For the text-containing cell, return its midpoint in [x, y] coordinate format. 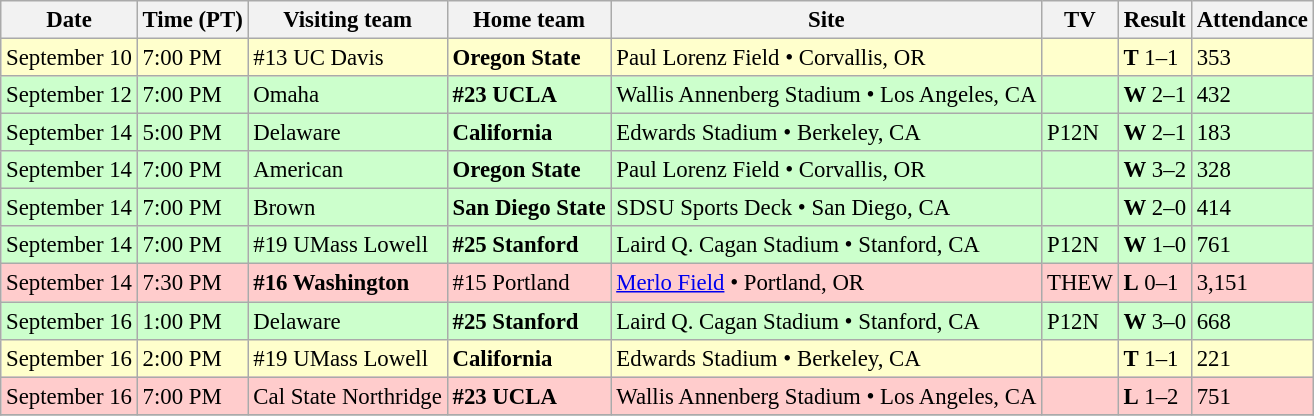
SDSU Sports Deck • San Diego, CA [826, 208]
Attendance [1252, 20]
668 [1252, 321]
September 12 [69, 95]
W 1–0 [1154, 245]
Brown [348, 208]
2:00 PM [192, 358]
Home team [529, 20]
7:30 PM [192, 283]
#15 Portland [529, 283]
183 [1252, 133]
328 [1252, 170]
#13 UC Davis [348, 58]
#16 Washington [348, 283]
THEW [1080, 283]
San Diego State [529, 208]
Result [1154, 20]
1:00 PM [192, 321]
221 [1252, 358]
414 [1252, 208]
Visiting team [348, 20]
TV [1080, 20]
Cal State Northridge [348, 396]
Time (PT) [192, 20]
Merlo Field • Portland, OR [826, 283]
5:00 PM [192, 133]
L 1–2 [1154, 396]
761 [1252, 245]
Date [69, 20]
353 [1252, 58]
L 0–1 [1154, 283]
W 2–0 [1154, 208]
Omaha [348, 95]
432 [1252, 95]
W 3–2 [1154, 170]
W 3–0 [1154, 321]
Site [826, 20]
September 10 [69, 58]
American [348, 170]
751 [1252, 396]
3,151 [1252, 283]
